Determine the (x, y) coordinate at the center of the cell enclosing the given text.  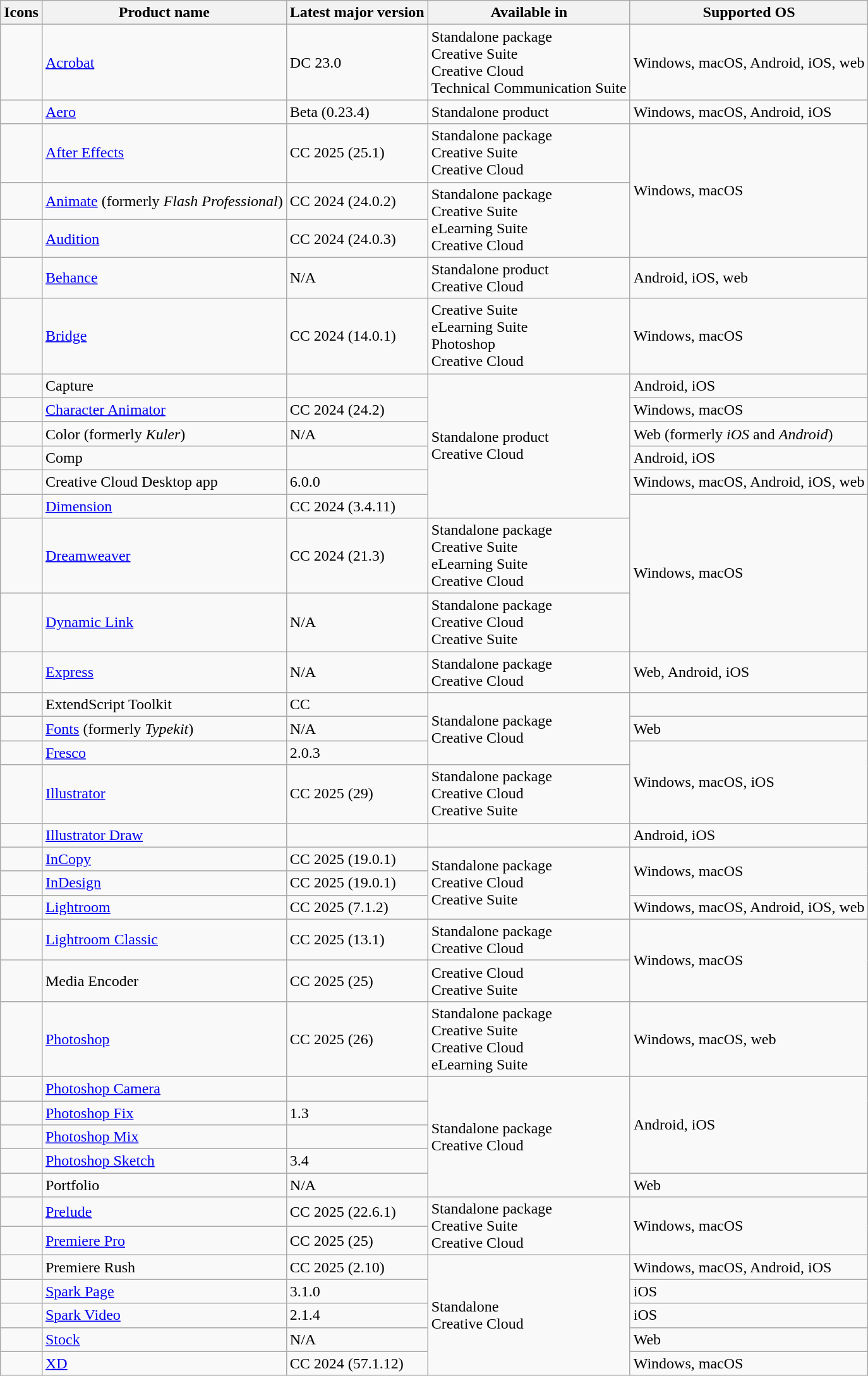
Lightroom Classic (164, 939)
2.1.4 (357, 1315)
After Effects (164, 153)
Latest major version (357, 13)
CC 2025 (7.1.2) (357, 907)
Photoshop (164, 1039)
Character Animator (164, 410)
Supported OS (749, 13)
Icons (21, 13)
Standalone product (529, 112)
Web (formerly iOS and Android) (749, 434)
CC 2024 (57.1.12) (357, 1363)
Illustrator Draw (164, 835)
Comp (164, 458)
Windows, macOS, web (749, 1039)
XD (164, 1363)
Color (formerly Kuler) (164, 434)
CC (357, 705)
Creative Cloud Desktop app (164, 482)
InCopy (164, 859)
ExtendScript Toolkit (164, 705)
Illustrator (164, 794)
CC 2024 (24.0.2) (357, 201)
CC 2025 (29) (357, 794)
CC 2024 (3.4.11) (357, 506)
Photoshop Sketch (164, 1161)
3.4 (357, 1161)
1.3 (357, 1113)
Acrobat (164, 62)
CC 2025 (25.1) (357, 153)
Photoshop Camera (164, 1088)
CC 2024 (24.0.3) (357, 239)
Creative SuiteeLearning SuitePhotoshopCreative Cloud (529, 336)
CC 2024 (21.3) (357, 556)
Android, iOS, web (749, 278)
Animate (formerly Flash Professional) (164, 201)
CC 2025 (22.6.1) (357, 1212)
Prelude (164, 1212)
Dynamic Link (164, 623)
Available in (529, 13)
Portfolio (164, 1185)
Premiere Rush (164, 1267)
2.0.3 (357, 753)
Lightroom (164, 907)
Windows, macOS, iOS (749, 782)
Photoshop Mix (164, 1137)
Beta (0.23.4) (357, 112)
Fresco (164, 753)
InDesign (164, 883)
Product name (164, 13)
Fonts (formerly Typekit) (164, 729)
Media Encoder (164, 981)
3.1.0 (357, 1291)
6.0.0 (357, 482)
Photoshop Fix (164, 1113)
Stock (164, 1339)
CC 2025 (13.1) (357, 939)
Audition (164, 239)
Spark Video (164, 1315)
Standalone packageCreative SuiteCreative CloudTechnical Communication Suite (529, 62)
Dimension (164, 506)
Behance (164, 278)
Express (164, 673)
Capture (164, 386)
DC 23.0 (357, 62)
Premiere Pro (164, 1241)
Aero (164, 112)
CC 2024 (14.0.1) (357, 336)
Web, Android, iOS (749, 673)
Standalone packageCreative SuiteCreative CloudeLearning Suite (529, 1039)
CC 2024 (24.2) (357, 410)
Creative CloudCreative Suite (529, 981)
StandaloneCreative Cloud (529, 1315)
CC 2025 (26) (357, 1039)
Dreamweaver (164, 556)
Bridge (164, 336)
CC 2025 (2.10) (357, 1267)
Spark Page (164, 1291)
